Return the [X, Y] coordinate for the center point of the cell that contains the specified text.  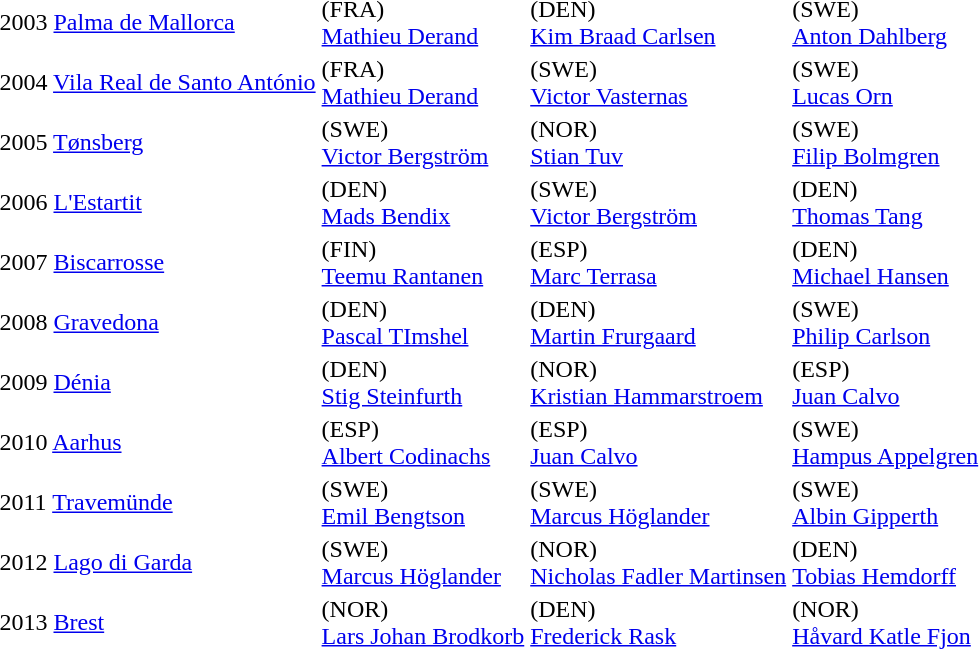
(FRA)Mathieu Derand [423, 82]
(NOR)Nicholas Fadler Martinsen [658, 562]
(SWE)Victor Vasternas [658, 82]
(ESP)Juan Calvo [658, 442]
(NOR)Stian Tuv [658, 142]
(DEN)Stig Steinfurth [423, 382]
(DEN)Pascal TImshel [423, 322]
(SWE)Emil Bengtson [423, 502]
(ESP)Albert Codinachs [423, 442]
(FIN)Teemu Rantanen [423, 262]
(ESP)Marc Terrasa [658, 262]
(DEN)Mads Bendix [423, 202]
(DEN)Martin Frurgaard [658, 322]
(NOR)Kristian Hammarstroem [658, 382]
